Scan for the cell matching the given text and deliver its [X, Y] coordinate at center. 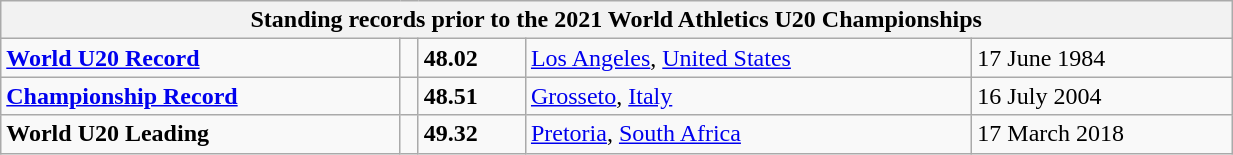
World U20 Leading [200, 134]
Grosseto, Italy [748, 96]
16 July 2004 [1102, 96]
Championship Record [200, 96]
17 June 1984 [1102, 58]
Los Angeles, United States [748, 58]
World U20 Record [200, 58]
48.51 [472, 96]
49.32 [472, 134]
Pretoria, South Africa [748, 134]
48.02 [472, 58]
Standing records prior to the 2021 World Athletics U20 Championships [616, 20]
17 March 2018 [1102, 134]
